Locate the cell with the specified text and output its [X, Y] center coordinate. 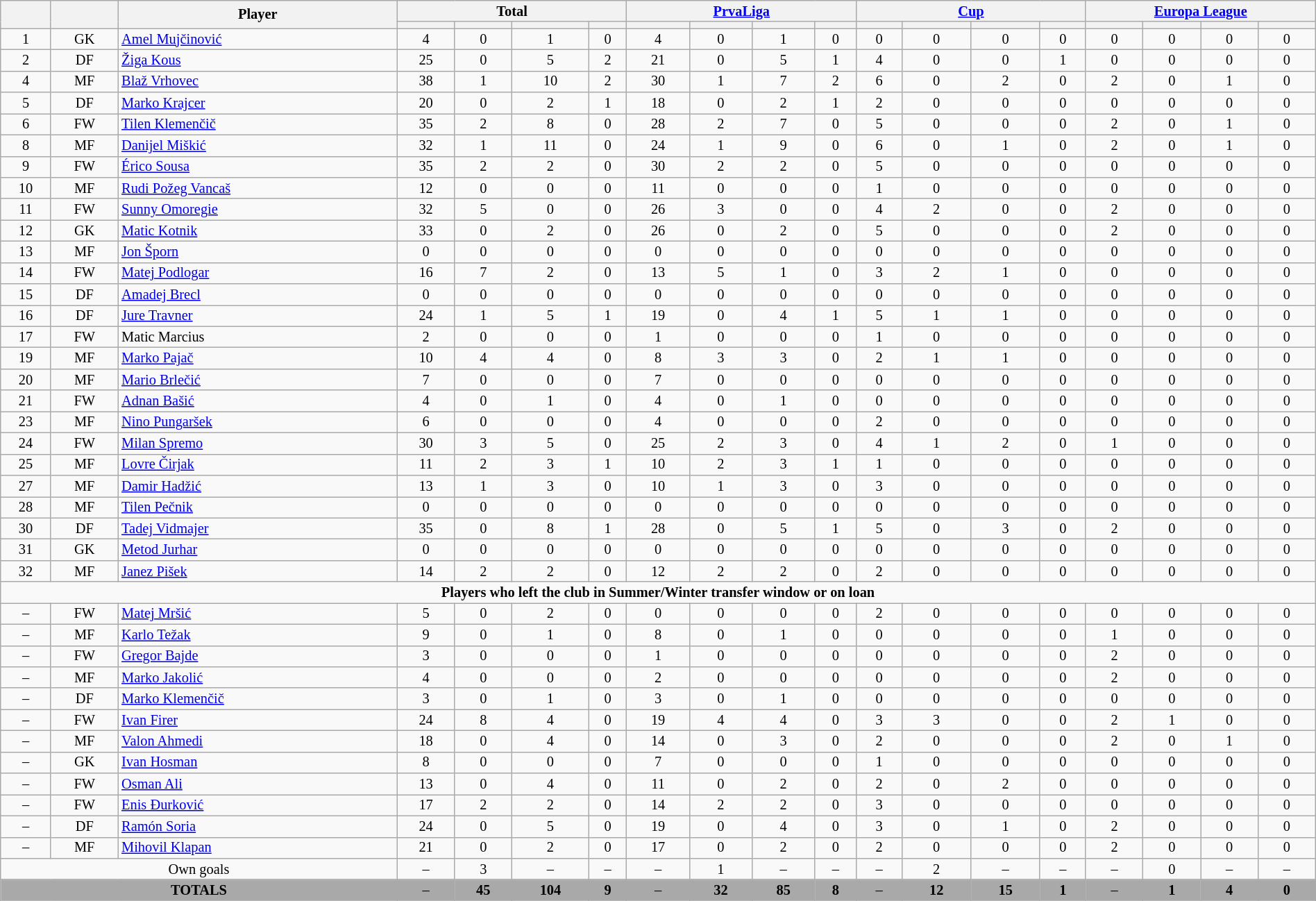
Marko Klemenčič [258, 698]
Cup [972, 11]
Marko Krajcer [258, 103]
Milan Spremo [258, 443]
Danijel Miškić [258, 146]
Gregor Bajde [258, 657]
Amadej Brecl [258, 294]
Nino Pungaršek [258, 422]
Own goals [199, 869]
Total [512, 11]
Ivan Hosman [258, 762]
Žiga Kous [258, 60]
Ramón Soria [258, 826]
31 [26, 550]
Karlo Težak [258, 634]
Matej Mršić [258, 614]
PrvaLiga [741, 11]
23 [26, 422]
Blaž Vrhovec [258, 82]
45 [483, 890]
Players who left the club in Summer/Winter transfer window or on loan [658, 593]
Matic Kotnik [258, 230]
Janez Pišek [258, 571]
Damir Hadžić [258, 486]
Marko Pajač [258, 358]
Tilen Pečnik [258, 507]
Tilen Klemenčič [258, 124]
Jure Travner [258, 315]
Valon Ahmedi [258, 741]
27 [26, 486]
Adnan Bašić [258, 401]
Marko Jakolić [258, 677]
Europa League [1201, 11]
TOTALS [199, 890]
Player [258, 14]
Matej Podlogar [258, 273]
33 [426, 230]
Sunny Omoregie [258, 210]
Mihovil Klapan [258, 848]
85 [784, 890]
Metod Jurhar [258, 550]
Tadej Vidmajer [258, 529]
Ivan Firer [258, 721]
Matic Marcius [258, 337]
Rudi Požeg Vancaš [258, 187]
104 [551, 890]
Enis Đurković [258, 805]
Jon Šporn [258, 251]
Osman Ali [258, 784]
Amel Mujčinović [258, 39]
Mario Brlečić [258, 379]
Lovre Čirjak [258, 465]
38 [426, 82]
Érico Sousa [258, 167]
